Output the [X, Y] coordinate of the center of the cell containing the given text.  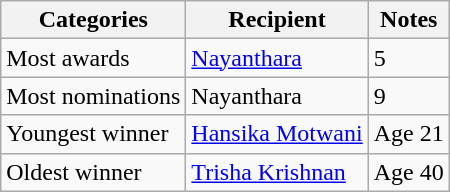
Age 40 [408, 172]
Notes [408, 20]
5 [408, 58]
9 [408, 96]
Age 21 [408, 134]
Recipient [277, 20]
Hansika Motwani [277, 134]
Youngest winner [94, 134]
Oldest winner [94, 172]
Most awards [94, 58]
Categories [94, 20]
Trisha Krishnan [277, 172]
Most nominations [94, 96]
